Identify which cell holds the provided text, then report its [x, y] central coordinate. 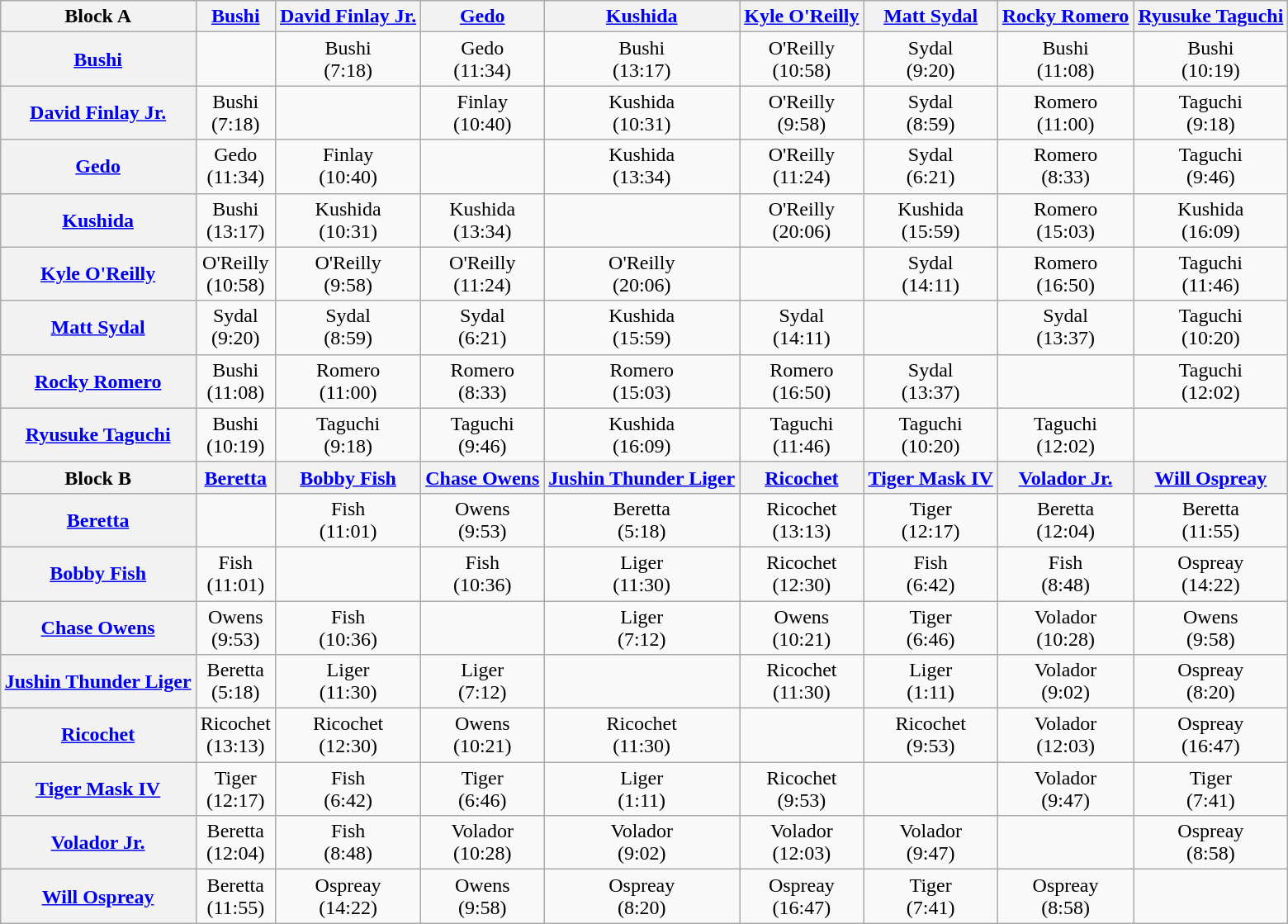
Block B [97, 477]
Block A [97, 17]
